From the cell containing the given text, extract its center point as (x, y) coordinate. 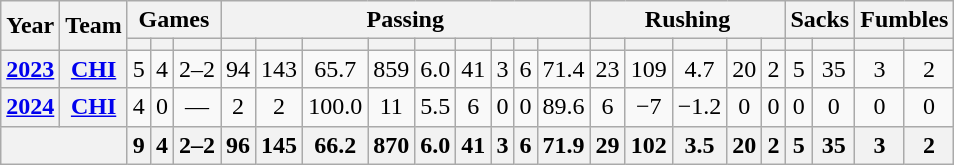
143 (280, 69)
96 (238, 145)
Fumbles (904, 20)
Passing (406, 20)
Sacks (820, 20)
−7 (648, 107)
Rushing (688, 20)
−1.2 (700, 107)
71.4 (564, 69)
3.5 (700, 145)
2023 (30, 69)
Year (30, 26)
109 (648, 69)
870 (392, 145)
Team (94, 26)
Games (174, 20)
4.7 (700, 69)
145 (280, 145)
11 (392, 107)
71.9 (564, 145)
23 (608, 69)
29 (608, 145)
102 (648, 145)
94 (238, 69)
66.2 (336, 145)
100.0 (336, 107)
9 (138, 145)
2024 (30, 107)
65.7 (336, 69)
89.6 (564, 107)
— (196, 107)
859 (392, 69)
5.5 (436, 107)
